Pinpoint the cell where the given text exists, returning its (X, Y) midpoint coordinate. 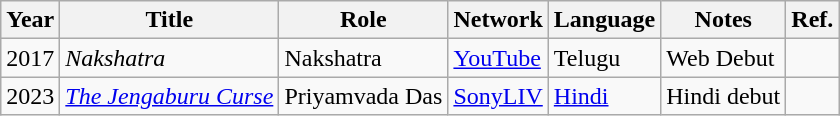
Priyamvada Das (364, 96)
Role (364, 20)
SonyLIV (498, 96)
Title (170, 20)
Language (604, 20)
Web Debut (724, 58)
Hindi debut (724, 96)
2023 (30, 96)
2017 (30, 58)
Hindi (604, 96)
YouTube (498, 58)
Notes (724, 20)
Year (30, 20)
Telugu (604, 58)
Ref. (812, 20)
Network (498, 20)
The Jengaburu Curse (170, 96)
